For the text-containing cell, return its midpoint in (x, y) coordinate format. 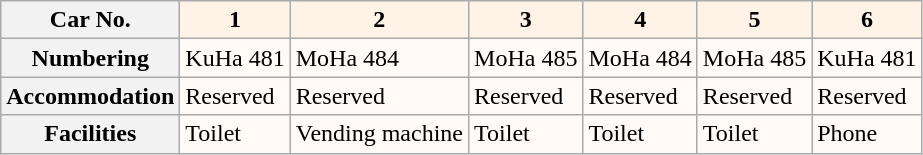
6 (867, 20)
Numbering (90, 58)
Accommodation (90, 96)
Facilities (90, 134)
3 (526, 20)
1 (235, 20)
Car No. (90, 20)
Phone (867, 134)
4 (640, 20)
5 (754, 20)
2 (379, 20)
Vending machine (379, 134)
